Find where the given text appears and provide that cell's center as (x, y) coordinate. 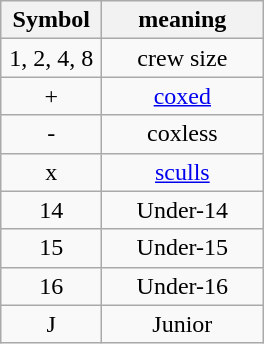
Junior (182, 324)
J (52, 324)
+ (52, 96)
Under-16 (182, 286)
14 (52, 210)
- (52, 134)
16 (52, 286)
sculls (182, 172)
Under-15 (182, 248)
Symbol (52, 20)
Under-14 (182, 210)
meaning (182, 20)
coxed (182, 96)
crew size (182, 58)
15 (52, 248)
x (52, 172)
coxless (182, 134)
1, 2, 4, 8 (52, 58)
